Pinpoint the cell where the given text exists, returning its (x, y) midpoint coordinate. 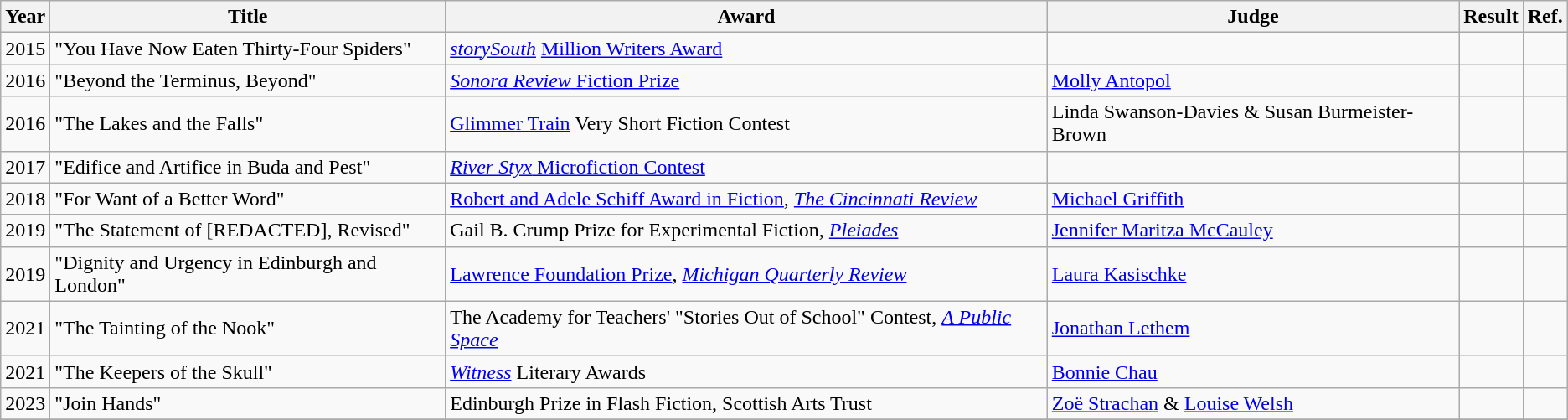
2023 (25, 403)
Year (25, 17)
"You Have Now Eaten Thirty-Four Spiders" (248, 49)
Molly Antopol (1253, 80)
"For Want of a Better Word" (248, 199)
The Academy for Teachers' "Stories Out of School" Contest, A Public Space (747, 329)
2015 (25, 49)
Jonathan Lethem (1253, 329)
Edinburgh Prize in Flash Fiction, Scottish Arts Trust (747, 403)
"Edifice and Artifice in Buda and Pest" (248, 167)
Zoë Strachan & Louise Welsh (1253, 403)
2018 (25, 199)
"The Lakes and the Falls" (248, 124)
"The Statement of [REDACTED], Revised" (248, 231)
Lawrence Foundation Prize, Michigan Quarterly Review (747, 273)
River Styx Microfiction Contest (747, 167)
Gail B. Crump Prize for Experimental Fiction, Pleiades (747, 231)
Award (747, 17)
"Join Hands" (248, 403)
Michael Griffith (1253, 199)
Title (248, 17)
Jennifer Maritza McCauley (1253, 231)
Ref. (1545, 17)
Sonora Review Fiction Prize (747, 80)
Judge (1253, 17)
Robert and Adele Schiff Award in Fiction, The Cincinnati Review (747, 199)
Result (1491, 17)
Linda Swanson-Davies & Susan Burmeister-Brown (1253, 124)
"Dignity and Urgency in Edinburgh and London" (248, 273)
Witness Literary Awards (747, 371)
Laura Kasischke (1253, 273)
2017 (25, 167)
"Beyond the Terminus, Beyond" (248, 80)
"The Tainting of the Nook" (248, 329)
Bonnie Chau (1253, 371)
storySouth Million Writers Award (747, 49)
"The Keepers of the Skull" (248, 371)
Glimmer Train Very Short Fiction Contest (747, 124)
